Capture the cell that displays the provided text and extract its [x, y] central coordinate. 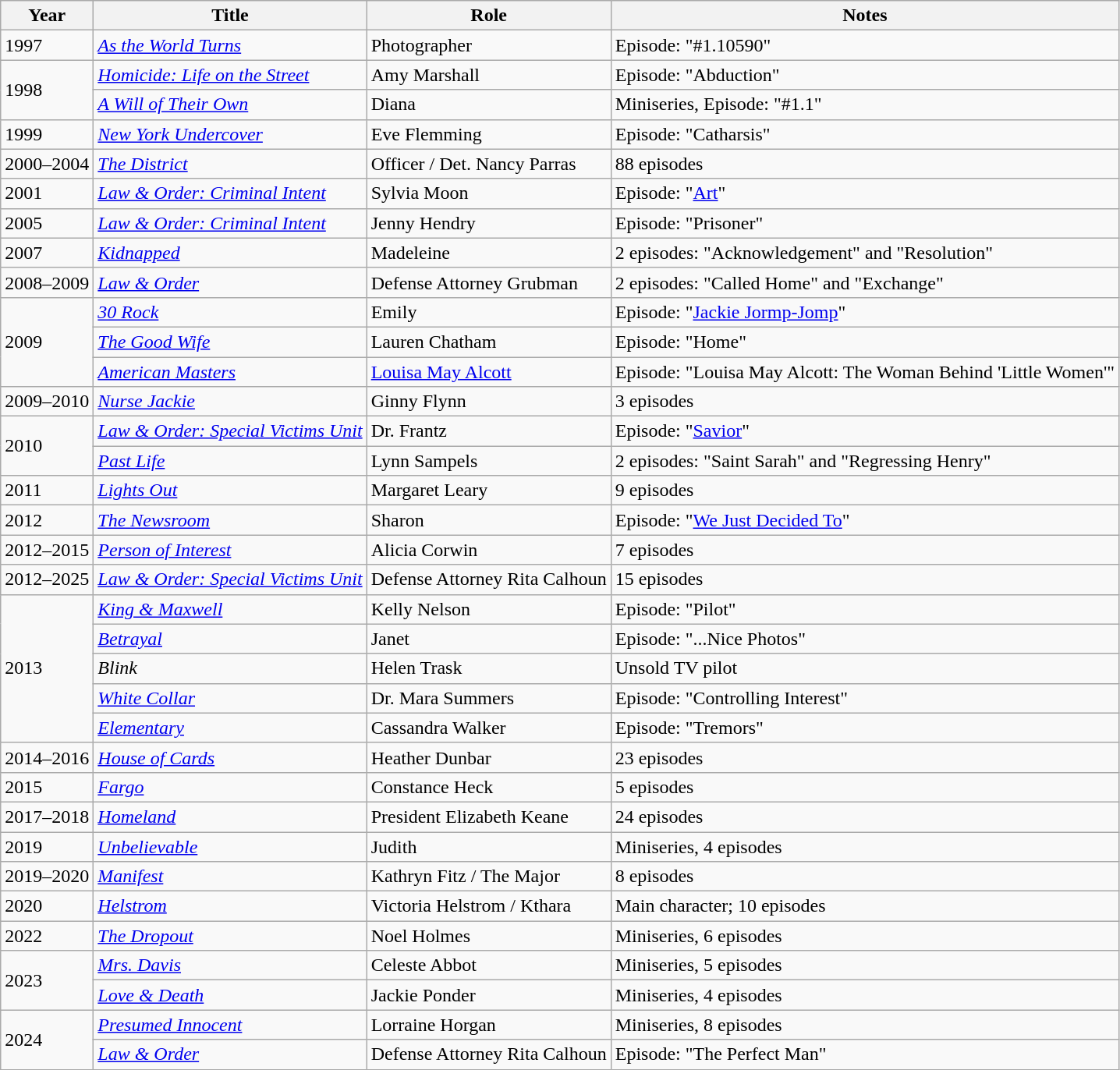
88 episodes [864, 164]
Episode: "Controlling Interest" [864, 698]
White Collar [230, 698]
American Masters [230, 372]
Episode: "Pilot" [864, 609]
President Elizabeth Keane [488, 817]
30 Rock [230, 312]
Presumed Innocent [230, 1025]
Episode: "Art" [864, 193]
Eve Flemming [488, 134]
24 episodes [864, 817]
Madeleine [488, 253]
Louisa May Alcott [488, 372]
Homeland [230, 817]
Unsold TV pilot [864, 668]
2005 [47, 223]
1998 [47, 90]
Janet [488, 639]
The Dropout [230, 936]
Miniseries, Episode: "#1.1" [864, 105]
Sylvia Moon [488, 193]
2000–2004 [47, 164]
Margaret Leary [488, 491]
2019–2020 [47, 877]
Lights Out [230, 491]
Kathryn Fitz / The Major [488, 877]
Unbelievable [230, 846]
Miniseries, 5 episodes [864, 965]
2008–2009 [47, 282]
Amy Marshall [488, 75]
Dr. Mara Summers [488, 698]
As the World Turns [230, 45]
Helstrom [230, 906]
Episode: "Louisa May Alcott: The Woman Behind 'Little Women'" [864, 372]
Role [488, 16]
5 episodes [864, 787]
2001 [47, 193]
Officer / Det. Nancy Parras [488, 164]
Episode: "Catharsis" [864, 134]
2 episodes: "Acknowledgement" and "Resolution" [864, 253]
2 episodes: "Called Home" and "Exchange" [864, 282]
Episode: "The Perfect Man" [864, 1054]
9 episodes [864, 491]
Constance Heck [488, 787]
15 episodes [864, 579]
Episode: "Prisoner" [864, 223]
Past Life [230, 461]
Photographer [488, 45]
Alicia Corwin [488, 550]
Episode: "We Just Decided To" [864, 520]
2007 [47, 253]
Mrs. Davis [230, 965]
Miniseries, 6 episodes [864, 936]
Homicide: Life on the Street [230, 75]
Diana [488, 105]
Nurse Jackie [230, 402]
8 episodes [864, 877]
2017–2018 [47, 817]
Manifest [230, 877]
2012–2015 [47, 550]
23 episodes [864, 757]
2019 [47, 846]
Helen Trask [488, 668]
7 episodes [864, 550]
Episode: "Tremors" [864, 728]
Heather Dunbar [488, 757]
New York Undercover [230, 134]
Betrayal [230, 639]
1997 [47, 45]
Emily [488, 312]
Miniseries, 8 episodes [864, 1025]
The Good Wife [230, 342]
2011 [47, 491]
House of Cards [230, 757]
2020 [47, 906]
Jenny Hendry [488, 223]
2015 [47, 787]
2010 [47, 446]
A Will of Their Own [230, 105]
Lorraine Horgan [488, 1025]
The Newsroom [230, 520]
2009 [47, 342]
Dr. Frantz [488, 431]
The District [230, 164]
Notes [864, 16]
Kelly Nelson [488, 609]
Blink [230, 668]
2014–2016 [47, 757]
Ginny Flynn [488, 402]
Lynn Sampels [488, 461]
Defense Attorney Grubman [488, 282]
2012–2025 [47, 579]
Love & Death [230, 995]
Sharon [488, 520]
2 episodes: "Saint Sarah" and "Regressing Henry" [864, 461]
Main character; 10 episodes [864, 906]
Year [47, 16]
Kidnapped [230, 253]
Episode: "Savior" [864, 431]
Person of Interest [230, 550]
Episode: "Abduction" [864, 75]
Cassandra Walker [488, 728]
Episode: "...Nice Photos" [864, 639]
Fargo [230, 787]
3 episodes [864, 402]
Episode: "#1.10590" [864, 45]
Episode: "Home" [864, 342]
King & Maxwell [230, 609]
2009–2010 [47, 402]
2022 [47, 936]
2012 [47, 520]
Judith [488, 846]
Elementary [230, 728]
Noel Holmes [488, 936]
Episode: "Jackie Jormp-Jomp" [864, 312]
Title [230, 16]
Victoria Helstrom / Kthara [488, 906]
Celeste Abbot [488, 965]
2024 [47, 1040]
2023 [47, 980]
Lauren Chatham [488, 342]
2013 [47, 668]
Jackie Ponder [488, 995]
1999 [47, 134]
